From the cell containing the given text, extract its center point as [x, y] coordinate. 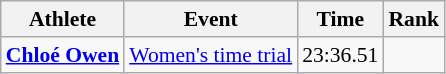
Athlete [62, 19]
23:36.51 [340, 55]
Rank [414, 19]
Women's time trial [210, 55]
Event [210, 19]
Time [340, 19]
Chloé Owen [62, 55]
